Provide the (x, y) coordinate of the cell's center where the given text is located.  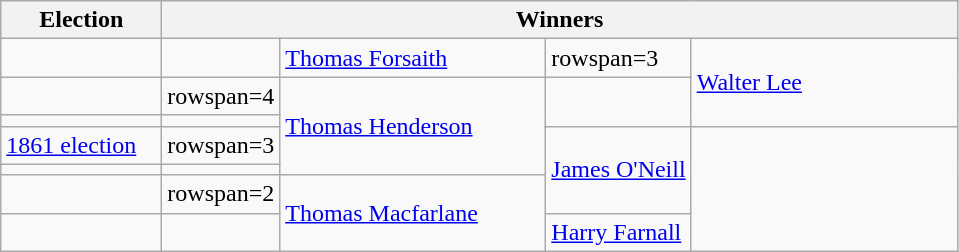
James O'Neill (618, 170)
Thomas Forsaith (413, 58)
Election (82, 20)
Harry Farnall (618, 232)
Walter Lee (824, 82)
Winners (560, 20)
Thomas Henderson (413, 126)
1861 election (82, 145)
Thomas Macfarlane (413, 213)
rowspan=2 (221, 194)
rowspan=4 (221, 96)
